Return (x, y) of the center of cell containing provided text 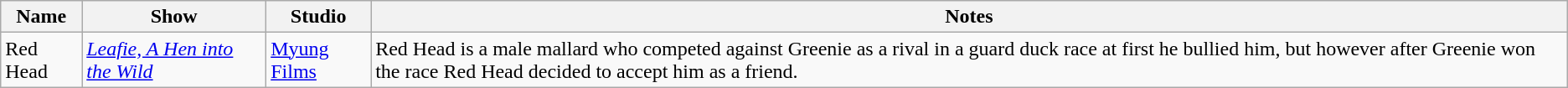
Show (174, 17)
Leafie, A Hen into the Wild (174, 60)
Notes (970, 17)
Red Head (42, 60)
Studio (318, 17)
Name (42, 17)
Myung Films (318, 60)
